Return (x, y) of the center of cell containing provided text 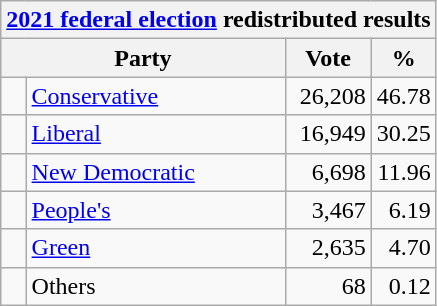
68 (328, 286)
11.96 (404, 172)
6,698 (328, 172)
Liberal (156, 134)
30.25 (404, 134)
Vote (328, 58)
6.19 (404, 210)
2,635 (328, 248)
0.12 (404, 286)
2021 federal election redistributed results (218, 20)
Conservative (156, 96)
New Democratic (156, 172)
3,467 (328, 210)
Others (156, 286)
16,949 (328, 134)
Green (156, 248)
26,208 (328, 96)
Party (143, 58)
46.78 (404, 96)
People's (156, 210)
4.70 (404, 248)
% (404, 58)
